Provide the (x, y) coordinate of the cell's center where the given text is located.  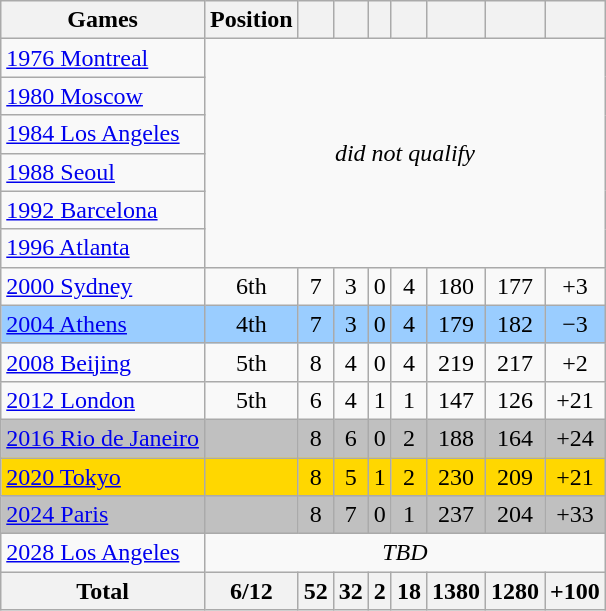
18 (408, 591)
5 (350, 477)
6/12 (251, 591)
2004 Athens (103, 324)
2000 Sydney (103, 286)
237 (456, 515)
126 (516, 400)
164 (516, 438)
2020 Tokyo (103, 477)
230 (456, 477)
1280 (516, 591)
6th (251, 286)
1980 Moscow (103, 96)
32 (350, 591)
+33 (576, 515)
Games (103, 20)
Position (251, 20)
204 (516, 515)
52 (316, 591)
+2 (576, 362)
2008 Beijing (103, 362)
179 (456, 324)
180 (456, 286)
1996 Atlanta (103, 248)
217 (516, 362)
1380 (456, 591)
Total (103, 591)
219 (456, 362)
+24 (576, 438)
+100 (576, 591)
1992 Barcelona (103, 210)
1984 Los Angeles (103, 134)
4th (251, 324)
2028 Los Angeles (103, 553)
TBD (404, 553)
2024 Paris (103, 515)
did not qualify (404, 153)
177 (516, 286)
1988 Seoul (103, 172)
147 (456, 400)
−3 (576, 324)
188 (456, 438)
2012 London (103, 400)
2016 Rio de Janeiro (103, 438)
1976 Montreal (103, 58)
+3 (576, 286)
182 (516, 324)
209 (516, 477)
